Return [X, Y] of the center of cell containing provided text 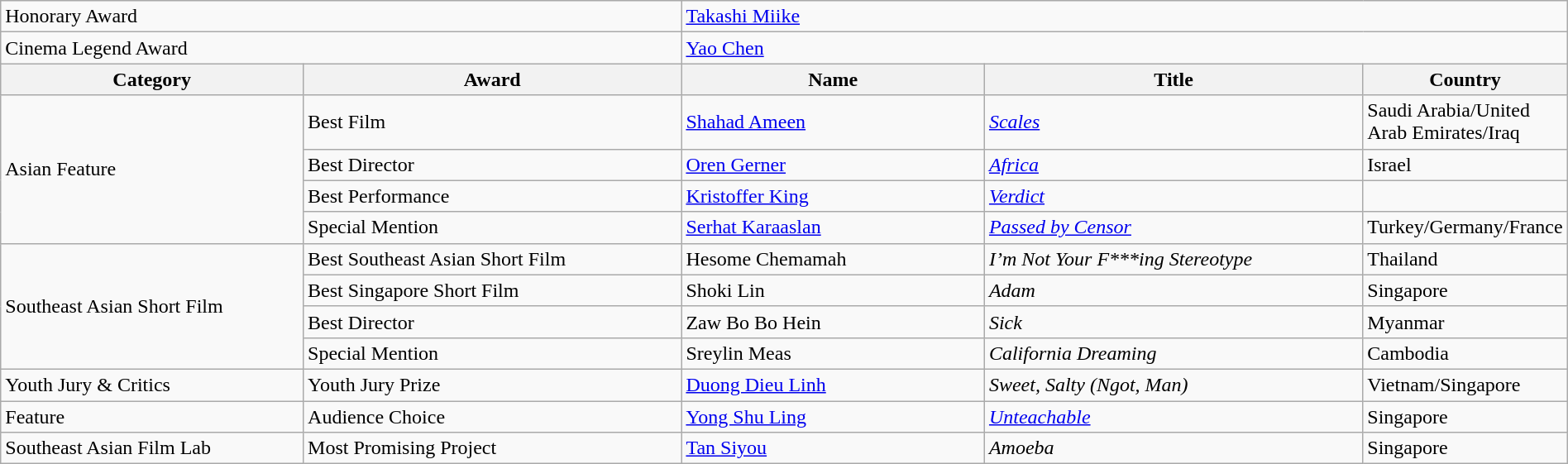
Youth Jury Prize [493, 385]
Southeast Asian Film Lab [152, 448]
Award [493, 79]
Name [834, 79]
Cinema Legend Award [341, 48]
Shoki Lin [834, 290]
Sweet, Salty (Ngot, Man) [1173, 385]
California Dreaming [1173, 353]
Passed by Censor [1173, 227]
I’m Not Your F***ing Stereotype [1173, 259]
Country [1465, 79]
Sreylin Meas [834, 353]
Serhat Karaaslan [834, 227]
Zaw Bo Bo Hein [834, 322]
Honorary Award [341, 17]
Yao Chen [1125, 48]
Most Promising Project [493, 448]
Best Film [493, 122]
Saudi Arabia/United Arab Emirates/Iraq [1465, 122]
Audience Choice [493, 416]
Best Singapore Short Film [493, 290]
Yong Shu Ling [834, 416]
Duong Dieu Linh [834, 385]
Vietnam/Singapore [1465, 385]
Feature [152, 416]
Asian Feature [152, 169]
Adam [1173, 290]
Category [152, 79]
Title [1173, 79]
Turkey/Germany/France [1465, 227]
Best Performance [493, 196]
Takashi Miike [1125, 17]
Southeast Asian Short Film [152, 306]
Sick [1173, 322]
Cambodia [1465, 353]
Thailand [1465, 259]
Tan Siyou [834, 448]
Scales [1173, 122]
Amoeba [1173, 448]
Africa [1173, 165]
Verdict [1173, 196]
Myanmar [1465, 322]
Kristoffer King [834, 196]
Oren Gerner [834, 165]
Hesome Chemamah [834, 259]
Best Southeast Asian Short Film [493, 259]
Youth Jury & Critics [152, 385]
Unteachable [1173, 416]
Shahad Ameen [834, 122]
Israel [1465, 165]
